Provide the [X, Y] coordinate of the cell's center where the given text is located.  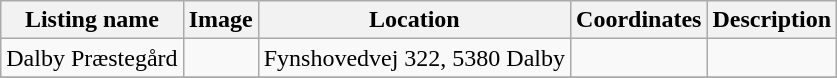
Dalby Præstegård [92, 58]
Coordinates [639, 20]
Image [220, 20]
Location [414, 20]
Description [772, 20]
Fynshovedvej 322, 5380 Dalby [414, 58]
Listing name [92, 20]
